Determine the (x, y) coordinate at the center of the cell enclosing the given text.  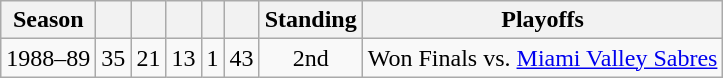
13 (184, 58)
1988–89 (48, 58)
Season (48, 20)
43 (242, 58)
Won Finals vs. Miami Valley Sabres (542, 58)
21 (148, 58)
Standing (310, 20)
Playoffs (542, 20)
35 (114, 58)
2nd (310, 58)
1 (212, 58)
